For the text-containing cell, return its midpoint in [x, y] coordinate format. 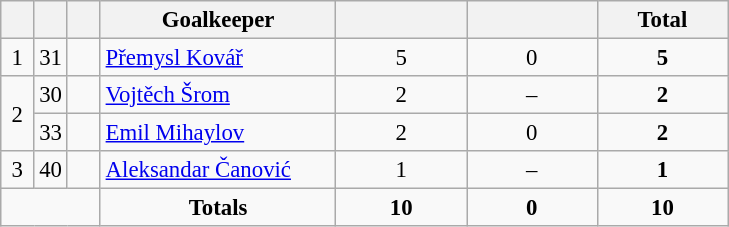
31 [50, 58]
Vojtěch Šrom [218, 95]
Emil Mihaylov [218, 133]
30 [50, 95]
Totals [218, 208]
40 [50, 170]
Goalkeeper [218, 20]
3 [18, 170]
Aleksandar Čanović [218, 170]
Přemysl Kovář [218, 58]
33 [50, 133]
Total [662, 20]
